Pinpoint the cell where the given text exists, returning its (X, Y) midpoint coordinate. 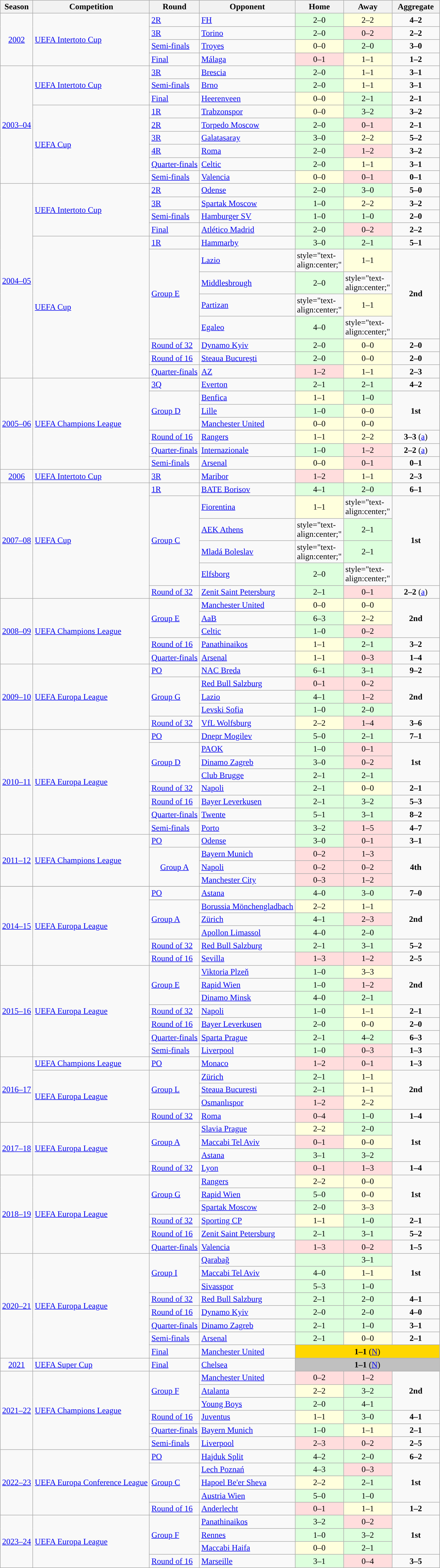
2002 (16, 40)
Mladá Boleslav (247, 552)
VfL Wolfsburg (247, 723)
PAOK (247, 749)
2020–21 (16, 1305)
Atlético Madrid (247, 230)
2014–15 (16, 926)
Lille (247, 410)
Benfica (247, 397)
Partizan (247, 305)
2021 (16, 1365)
Trabzonspor (247, 111)
2007–08 (16, 541)
Hammarby (247, 243)
AEK Athens (247, 529)
Apollon Limassol (247, 932)
Lyon (247, 1168)
Borussia Mönchengladbach (247, 906)
Young Boys (247, 1404)
Slavia Prague (247, 1129)
Aggregate (416, 7)
Osmanlıspor (247, 1103)
4R (175, 151)
6–2 (416, 1456)
Atalanta (247, 1391)
Internazionale (247, 450)
2018–19 (16, 1214)
4–7 (416, 828)
BATE Borisov (247, 489)
Manchester City (247, 880)
2003–04 (16, 125)
Round (175, 7)
Competition (91, 7)
7–0 (416, 893)
UEFA Super Cup (91, 1365)
3–6 (416, 723)
Sivasspor (247, 1286)
Qarabağ (247, 1260)
Maribor (247, 476)
Sporting CP (247, 1220)
Galatasaray (247, 138)
Anderlecht (247, 1509)
FH (247, 20)
UEFA Europa Conference League (91, 1482)
Lech Poznań (247, 1469)
Middlesbrough (247, 283)
Marseille (247, 1561)
Hapoel Be'er Sheva (247, 1482)
Chelsea (247, 1365)
2022–23 (16, 1482)
3Q (175, 384)
Heerenveen (247, 98)
Home (320, 7)
Levski Sofia (247, 710)
Everton (247, 384)
Brno (247, 85)
3–5 (416, 1561)
4th (416, 867)
Season (16, 7)
Porto (247, 828)
Dnepr Mogilev (247, 736)
2016–17 (16, 1089)
4–3 (320, 1469)
Málaga (247, 59)
Maccabi Haifa (247, 1548)
Rennes (247, 1535)
2004–05 (16, 281)
2005–06 (16, 424)
3–3 (a) (416, 437)
2010–11 (16, 782)
AaB (247, 618)
Torpedo Moscow (247, 125)
Troyes (247, 46)
Egaleo (247, 328)
Brescia (247, 72)
Away (368, 7)
2008–09 (16, 631)
Torino (247, 33)
Club Brugge (247, 775)
2017–18 (16, 1149)
9–2 (416, 671)
Twente (247, 814)
NAC Breda (247, 671)
7–1 (416, 736)
2006 (16, 476)
2023–24 (16, 1542)
2021–22 (16, 1410)
Monaco (247, 1063)
Austria Wien (247, 1496)
Dinamo Minsk (247, 998)
Group L (175, 1090)
AZ (247, 371)
Viktoria Plzeň (247, 972)
8–2 (416, 814)
2009–10 (16, 697)
Hajduk Split (247, 1456)
Hamburger SV (247, 216)
2011–12 (16, 860)
2015–16 (16, 1011)
Juventus (247, 1417)
Elfsborg (247, 574)
Opponent (247, 7)
Fiorentina (247, 507)
Sevilla (247, 959)
Sparta Prague (247, 1037)
Group I (175, 1273)
